Pinpoint the cell where the given text exists, returning its (X, Y) midpoint coordinate. 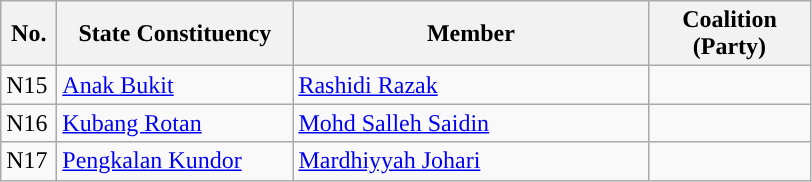
N15 (29, 85)
Pengkalan Kundor (175, 161)
State Constituency (175, 34)
Rashidi Razak (471, 85)
Kubang Rotan (175, 123)
Anak Bukit (175, 85)
Mardhiyyah Johari (471, 161)
Member (471, 34)
No. (29, 34)
Coalition (Party) (730, 34)
N17 (29, 161)
Mohd Salleh Saidin (471, 123)
N16 (29, 123)
